Detect which cell encompasses the target text, then output its [x, y] center coordinate. 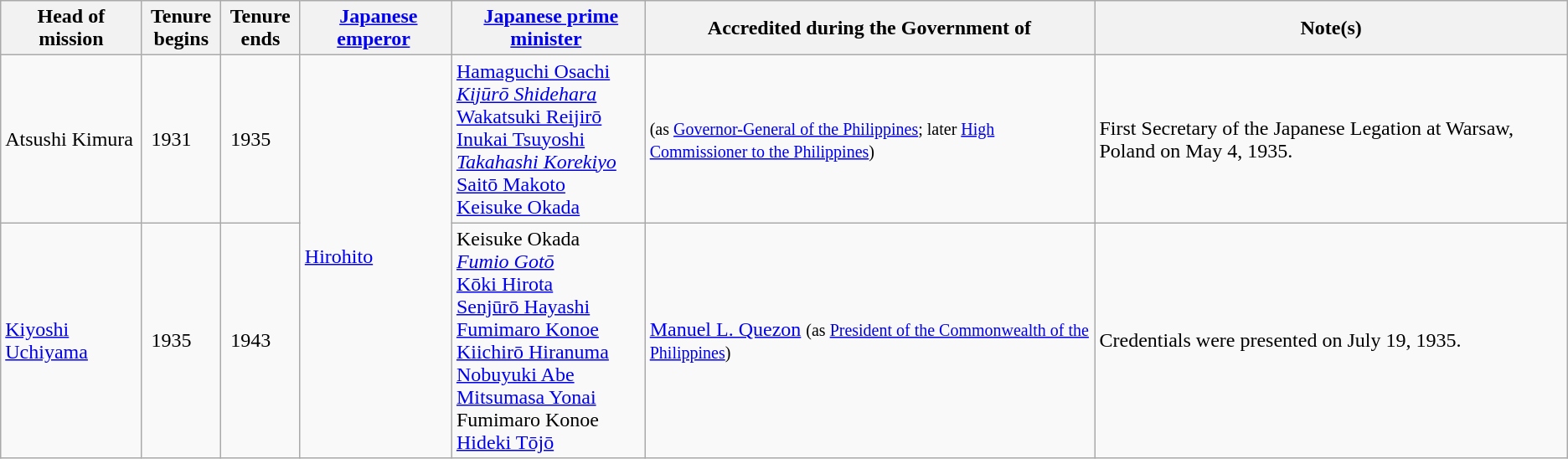
First Secretary of the Japanese Legation at Warsaw, Poland on May 4, 1935. [1331, 139]
Atsushi Kimura [71, 139]
Japanese emperor [375, 28]
Head of mission [71, 28]
Note(s) [1331, 28]
Tenure begins [181, 28]
1931 [181, 139]
Japanese prime minister [548, 28]
Hirohito [375, 256]
Hamaguchi OsachiKijūrō ShideharaWakatsuki ReijirōInukai TsuyoshiTakahashi KorekiyoSaitō MakotoKeisuke Okada [548, 139]
Accredited during the Government of [869, 28]
Credentials were presented on July 19, 1935. [1331, 340]
(as Governor-General of the Philippines; later High Commissioner to the Philippines) [869, 139]
Kiyoshi Uchiyama [71, 340]
Manuel L. Quezon (as President of the Commonwealth of the Philippines) [869, 340]
Tenure ends [261, 28]
Keisuke OkadaFumio GotōKōki HirotaSenjūrō HayashiFumimaro KonoeKiichirō HiranumaNobuyuki AbeMitsumasa YonaiFumimaro KonoeHideki Tōjō [548, 340]
1943 [261, 340]
